Extract the (X, Y) coordinate from the center of the cell holding the provided text.  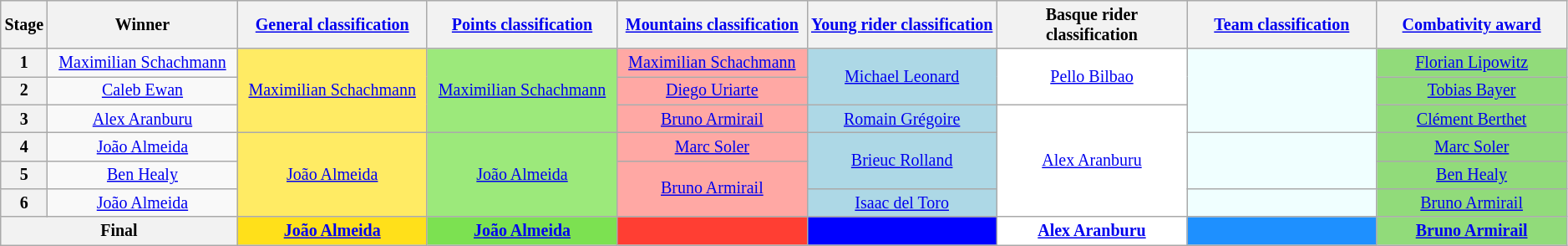
Young rider classification (902, 25)
Combativity award (1472, 25)
Stage (24, 25)
Clément Berthet (1472, 119)
Romain Grégoire (902, 119)
Team classification (1281, 25)
Points classification (521, 25)
4 (24, 147)
Isaac del Toro (902, 202)
Diego Uriarte (712, 90)
6 (24, 202)
Florian Lipowitz (1472, 64)
Caleb Ewan (142, 90)
3 (24, 119)
Final (119, 231)
General classification (332, 25)
Brieuc Rolland (902, 161)
5 (24, 174)
Winner (142, 25)
Mountains classification (712, 25)
Michael Leonard (902, 77)
Basque rider classification (1091, 25)
Tobias Bayer (1472, 90)
2 (24, 90)
Pello Bilbao (1091, 77)
1 (24, 64)
